Return the (X, Y) coordinate for the center point of the cell that contains the specified text.  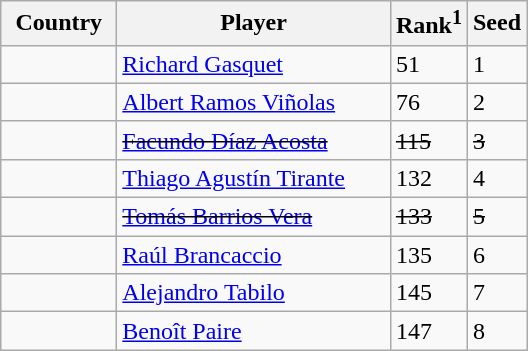
Seed (496, 24)
Benoît Paire (254, 331)
51 (428, 64)
8 (496, 331)
147 (428, 331)
115 (428, 140)
6 (496, 255)
Thiago Agustín Tirante (254, 178)
Richard Gasquet (254, 64)
3 (496, 140)
Alejandro Tabilo (254, 293)
5 (496, 217)
Facundo Díaz Acosta (254, 140)
145 (428, 293)
Rank1 (428, 24)
133 (428, 217)
Country (59, 24)
Player (254, 24)
2 (496, 102)
135 (428, 255)
Raúl Brancaccio (254, 255)
7 (496, 293)
76 (428, 102)
1 (496, 64)
Albert Ramos Viñolas (254, 102)
132 (428, 178)
4 (496, 178)
Tomás Barrios Vera (254, 217)
